Locate the cell with the specified text and output its (x, y) center coordinate. 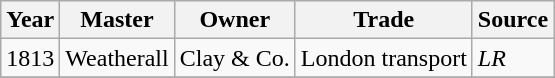
Source (512, 20)
LR (512, 58)
London transport (384, 58)
Year (30, 20)
Trade (384, 20)
1813 (30, 58)
Weatherall (117, 58)
Clay & Co. (234, 58)
Master (117, 20)
Owner (234, 20)
